Capture the cell that displays the provided text and extract its (X, Y) central coordinate. 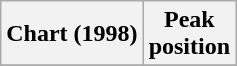
Chart (1998) (72, 34)
Peakposition (189, 34)
